Provide the [x, y] coordinate of the cell's center where the given text is located.  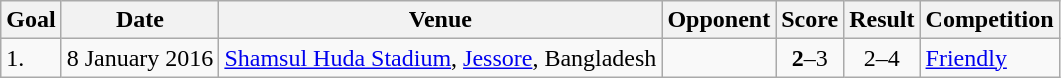
1. [31, 58]
Date [140, 20]
Score [810, 20]
Result [882, 20]
Friendly [990, 58]
2–3 [810, 58]
8 January 2016 [140, 58]
Goal [31, 20]
2–4 [882, 58]
Venue [440, 20]
Competition [990, 20]
Shamsul Huda Stadium, Jessore, Bangladesh [440, 58]
Opponent [719, 20]
